From the cell containing the given text, extract its center point as (X, Y) coordinate. 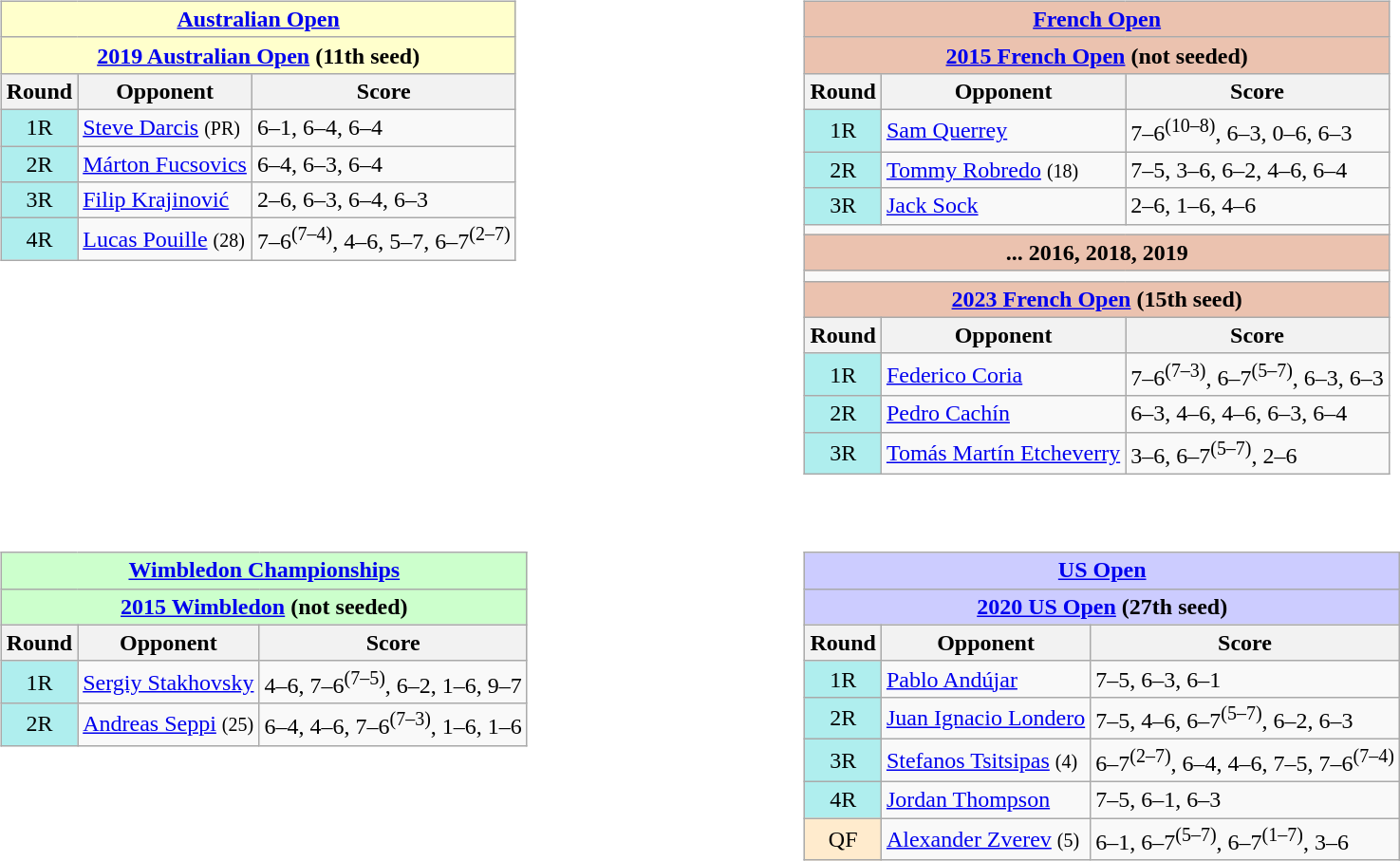
6–7(2–7), 6–4, 4–6, 7–5, 7–6(7–4) (1245, 761)
4–6, 7–6(7–5), 6–2, 1–6, 9–7 (393, 682)
7–6(7–3), 6–7(5–7), 6–3, 6–3 (1258, 374)
Andreas Seppi (25) (169, 725)
6–4, 4–6, 7–6(7–3), 1–6, 1–6 (393, 725)
6–4, 6–3, 6–4 (383, 164)
Sergiy Stakhovsky (169, 682)
2023 French Open (15th seed) (1097, 299)
6–3, 4–6, 4–6, 6–3, 6–4 (1258, 414)
Filip Krajinović (165, 200)
3–6, 6–7(5–7), 2–6 (1258, 454)
Pedro Cachín (1002, 414)
Jordan Thompson (985, 799)
Pablo Andújar (985, 679)
2019 Australian Open (11th seed) (258, 55)
7–5, 4–6, 6–7(5–7), 6–2, 6–3 (1245, 718)
French Open (1097, 19)
6–1, 6–4, 6–4 (383, 127)
Juan Ignacio Londero (985, 718)
Federico Coria (1002, 374)
7–5, 6–3, 6–1 (1245, 679)
7–6(10–8), 6–3, 0–6, 6–3 (1258, 131)
Tomás Martín Etcheverry (1002, 454)
2–6, 6–3, 6–4, 6–3 (383, 200)
Lucas Pouille (28) (165, 239)
Jack Sock (1002, 206)
7–5, 6–1, 6–3 (1245, 799)
Australian Open (258, 19)
2–6, 1–6, 4–6 (1258, 206)
Steve Darcis (PR) (165, 127)
2015 French Open (not seeded) (1097, 55)
Alexander Zverev (5) (985, 839)
Márton Fucsovics (165, 164)
6–1, 6–7(5–7), 6–7(1–7), 3–6 (1245, 839)
2020 US Open (27th seed) (1102, 607)
QF (843, 839)
7–6(7–4), 4–6, 5–7, 6–7(2–7) (383, 239)
Wimbledon Championships (264, 571)
Stefanos Tsitsipas (4) (985, 761)
7–5, 3–6, 6–2, 4–6, 6–4 (1258, 170)
Sam Querrey (1002, 131)
... 2016, 2018, 2019 (1097, 253)
US Open (1102, 571)
2015 Wimbledon (not seeded) (264, 607)
Tommy Robredo (18) (1002, 170)
